Capture the cell that displays the provided text and extract its (x, y) central coordinate. 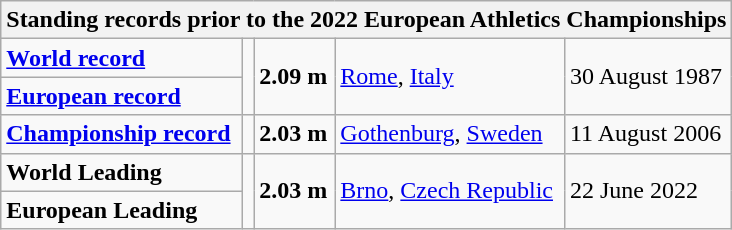
Standing records prior to the 2022 European Athletics Championships (366, 20)
2.09 m (294, 77)
Gothenburg, Sweden (450, 134)
Rome, Italy (450, 77)
30 August 1987 (648, 77)
22 June 2022 (648, 191)
World Leading (122, 172)
European record (122, 96)
World record (122, 58)
Championship record (122, 134)
European Leading (122, 210)
Brno, Czech Republic (450, 191)
11 August 2006 (648, 134)
